Determine the [X, Y] coordinate at the center of the cell enclosing the given text.  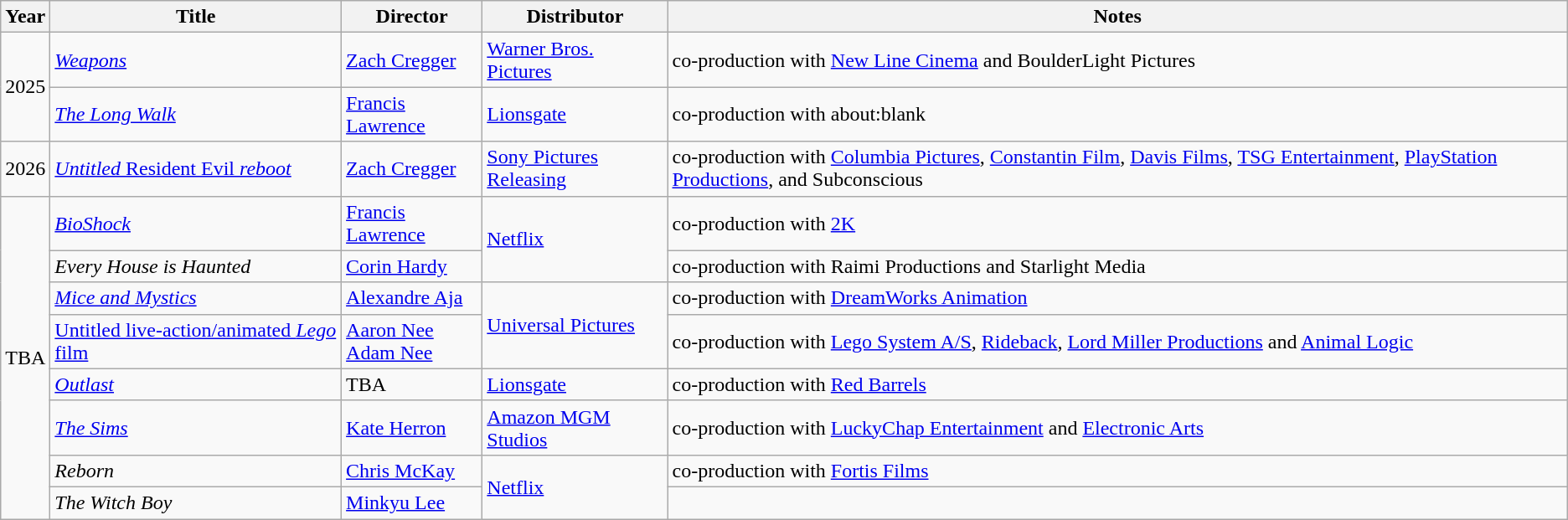
Aaron NeeAdam Nee [412, 342]
co-production with Lego System A/S, Rideback, Lord Miller Productions and Animal Logic [1117, 342]
Untitled Resident Evil reboot [196, 169]
Distributor [575, 17]
Universal Pictures [575, 325]
The Witch Boy [196, 502]
Year [25, 17]
co-production with LuckyChap Entertainment and Electronic Arts [1117, 427]
Warner Bros. Pictures [575, 60]
Amazon MGM Studios [575, 427]
Alexandre Aja [412, 298]
co-production with Columbia Pictures, Constantin Film, Davis Films, TSG Entertainment, PlayStation Productions, and Subconscious [1117, 169]
2026 [25, 169]
The Long Walk [196, 114]
The Sims [196, 427]
Director [412, 17]
Corin Hardy [412, 266]
co-production with Fortis Films [1117, 471]
Kate Herron [412, 427]
co-production with about:blank [1117, 114]
co-production with Red Barrels [1117, 384]
Outlast [196, 384]
Weapons [196, 60]
co-production with 2K [1117, 223]
Untitled live-action/animated Lego film [196, 342]
Mice and Mystics [196, 298]
Notes [1117, 17]
co-production with DreamWorks Animation [1117, 298]
Minkyu Lee [412, 502]
2025 [25, 87]
Sony Pictures Releasing [575, 169]
Every House is Haunted [196, 266]
Reborn [196, 471]
co-production with New Line Cinema and BoulderLight Pictures [1117, 60]
Title [196, 17]
co-production with Raimi Productions and Starlight Media [1117, 266]
Chris McKay [412, 471]
BioShock [196, 223]
